Search for the cell housing the specified text and yield its [x, y] center coordinate. 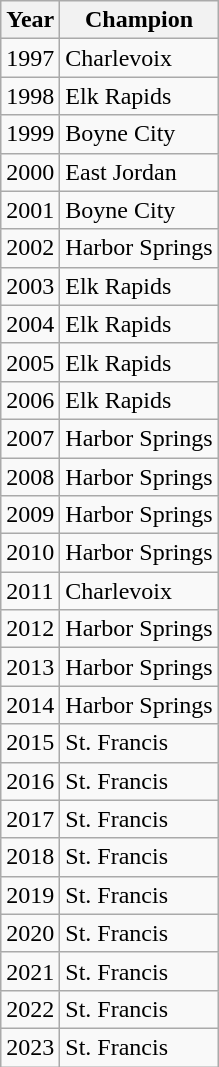
1997 [30, 58]
2003 [30, 286]
2018 [30, 857]
2015 [30, 743]
2017 [30, 819]
2001 [30, 210]
2002 [30, 248]
2014 [30, 705]
2010 [30, 553]
2013 [30, 667]
2021 [30, 971]
2000 [30, 172]
Champion [139, 20]
1999 [30, 134]
2007 [30, 438]
2005 [30, 362]
1998 [30, 96]
2008 [30, 477]
2016 [30, 781]
2012 [30, 629]
East Jordan [139, 172]
Year [30, 20]
2019 [30, 895]
2022 [30, 1009]
2009 [30, 515]
2004 [30, 324]
2020 [30, 933]
2011 [30, 591]
2023 [30, 1047]
2006 [30, 400]
